Detect which cell encompasses the target text, then output its (x, y) center coordinate. 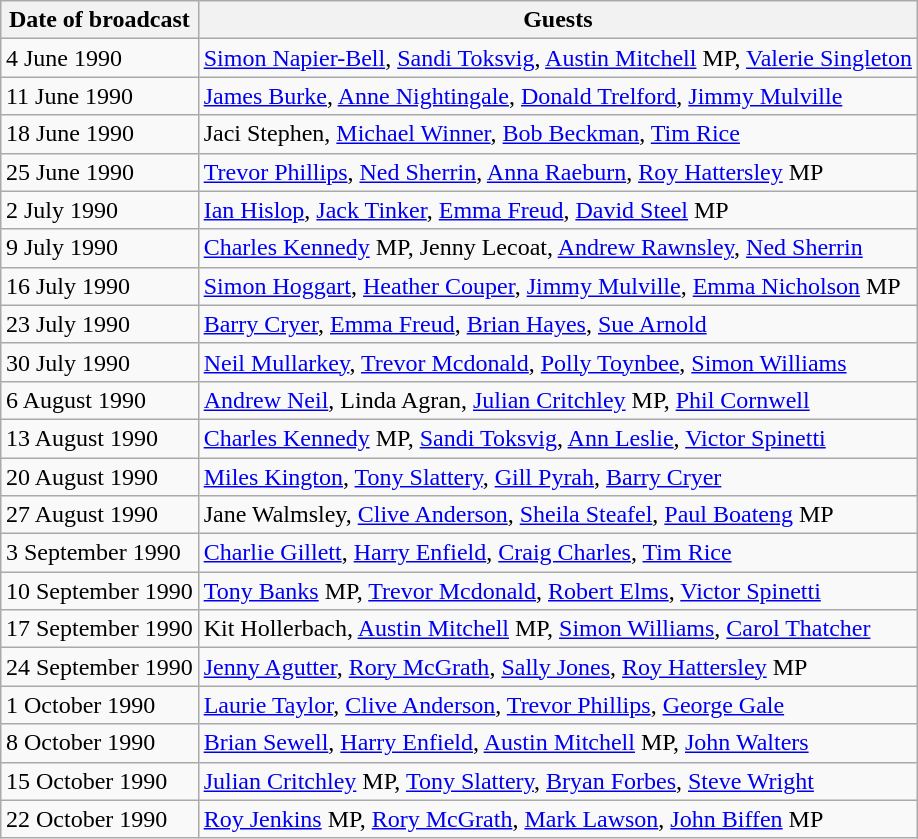
Guests (558, 20)
27 August 1990 (99, 515)
6 August 1990 (99, 400)
30 July 1990 (99, 362)
Julian Critchley MP, Tony Slattery, Bryan Forbes, Steve Wright (558, 781)
15 October 1990 (99, 781)
24 September 1990 (99, 667)
Kit Hollerbach, Austin Mitchell MP, Simon Williams, Carol Thatcher (558, 629)
Andrew Neil, Linda Agran, Julian Critchley MP, Phil Cornwell (558, 400)
3 September 1990 (99, 553)
18 June 1990 (99, 134)
Simon Hoggart, Heather Couper, Jimmy Mulville, Emma Nicholson MP (558, 286)
Neil Mullarkey, Trevor Mcdonald, Polly Toynbee, Simon Williams (558, 362)
Jane Walmsley, Clive Anderson, Sheila Steafel, Paul Boateng MP (558, 515)
20 August 1990 (99, 477)
Trevor Phillips, Ned Sherrin, Anna Raeburn, Roy Hattersley MP (558, 172)
Roy Jenkins MP, Rory McGrath, Mark Lawson, John Biffen MP (558, 819)
17 September 1990 (99, 629)
Date of broadcast (99, 20)
James Burke, Anne Nightingale, Donald Trelford, Jimmy Mulville (558, 96)
Charles Kennedy MP, Sandi Toksvig, Ann Leslie, Victor Spinetti (558, 438)
1 October 1990 (99, 705)
4 June 1990 (99, 58)
9 July 1990 (99, 248)
Charles Kennedy MP, Jenny Lecoat, Andrew Rawnsley, Ned Sherrin (558, 248)
8 October 1990 (99, 743)
Brian Sewell, Harry Enfield, Austin Mitchell MP, John Walters (558, 743)
16 July 1990 (99, 286)
2 July 1990 (99, 210)
25 June 1990 (99, 172)
Jaci Stephen, Michael Winner, Bob Beckman, Tim Rice (558, 134)
Charlie Gillett, Harry Enfield, Craig Charles, Tim Rice (558, 553)
Simon Napier-Bell, Sandi Toksvig, Austin Mitchell MP, Valerie Singleton (558, 58)
22 October 1990 (99, 819)
23 July 1990 (99, 324)
13 August 1990 (99, 438)
Tony Banks MP, Trevor Mcdonald, Robert Elms, Victor Spinetti (558, 591)
10 September 1990 (99, 591)
Miles Kington, Tony Slattery, Gill Pyrah, Barry Cryer (558, 477)
11 June 1990 (99, 96)
Barry Cryer, Emma Freud, Brian Hayes, Sue Arnold (558, 324)
Ian Hislop, Jack Tinker, Emma Freud, David Steel MP (558, 210)
Laurie Taylor, Clive Anderson, Trevor Phillips, George Gale (558, 705)
Jenny Agutter, Rory McGrath, Sally Jones, Roy Hattersley MP (558, 667)
